Scan for the cell matching the given text and deliver its (X, Y) coordinate at center. 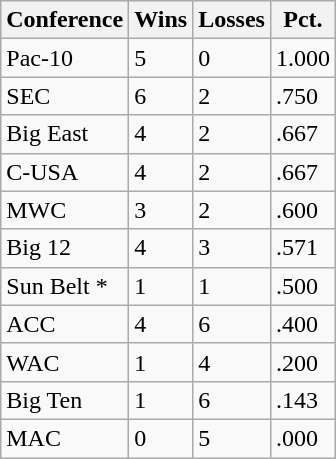
C-USA (65, 172)
ACC (65, 324)
1.000 (302, 58)
Wins (161, 20)
.143 (302, 400)
Big Ten (65, 400)
SEC (65, 96)
Sun Belt * (65, 286)
.400 (302, 324)
MWC (65, 210)
.750 (302, 96)
Losses (232, 20)
MAC (65, 438)
Pct. (302, 20)
.200 (302, 362)
.000 (302, 438)
Big East (65, 134)
WAC (65, 362)
.600 (302, 210)
Conference (65, 20)
Big 12 (65, 248)
.500 (302, 286)
Pac-10 (65, 58)
.571 (302, 248)
